Find where the given text appears and provide that cell's center as [x, y] coordinate. 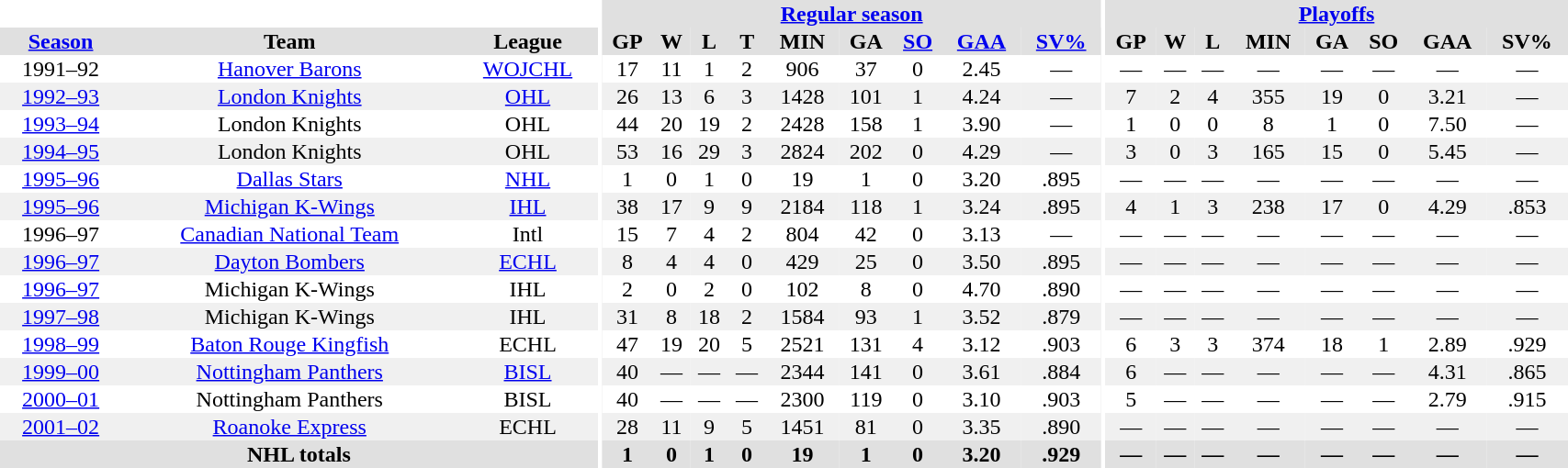
2.79 [1448, 399]
3.12 [982, 344]
25 [865, 262]
.915 [1528, 399]
Baton Rouge Kingfish [289, 344]
2.89 [1448, 344]
429 [803, 262]
1997–98 [61, 317]
93 [865, 317]
Dayton Bombers [289, 262]
3.13 [982, 234]
131 [865, 344]
.884 [1061, 372]
141 [865, 372]
165 [1269, 151]
Intl [527, 234]
Season [61, 41]
13 [672, 96]
WOJCHL [527, 69]
4.31 [1448, 372]
355 [1269, 96]
Hanover Barons [289, 69]
118 [865, 206]
42 [865, 234]
2344 [803, 372]
3.61 [982, 372]
28 [626, 427]
38 [626, 206]
Regular season [852, 14]
.853 [1528, 206]
NHL totals [299, 454]
1991–92 [61, 69]
3.52 [982, 317]
3.24 [982, 206]
5.45 [1448, 151]
3.35 [982, 427]
Dallas Stars [289, 179]
16 [672, 151]
Team [289, 41]
3.50 [982, 262]
1992–93 [61, 96]
906 [803, 69]
.865 [1528, 372]
119 [865, 399]
3.21 [1448, 96]
1998–99 [61, 344]
T [748, 41]
26 [626, 96]
2521 [803, 344]
202 [865, 151]
NHL [527, 179]
158 [865, 124]
1999–00 [61, 372]
Roanoke Express [289, 427]
81 [865, 427]
2001–02 [61, 427]
2000–01 [61, 399]
44 [626, 124]
31 [626, 317]
47 [626, 344]
.879 [1061, 317]
2.45 [982, 69]
804 [803, 234]
1451 [803, 427]
7.50 [1448, 124]
League [527, 41]
2184 [803, 206]
101 [865, 96]
Playoffs [1337, 14]
1994–95 [61, 151]
1993–94 [61, 124]
37 [865, 69]
374 [1269, 344]
1428 [803, 96]
2300 [803, 399]
3.10 [982, 399]
4.24 [982, 96]
53 [626, 151]
3.90 [982, 124]
1584 [803, 317]
2428 [803, 124]
238 [1269, 206]
Canadian National Team [289, 234]
29 [709, 151]
4.70 [982, 289]
2824 [803, 151]
102 [803, 289]
